Capture the cell that displays the provided text and extract its [X, Y] central coordinate. 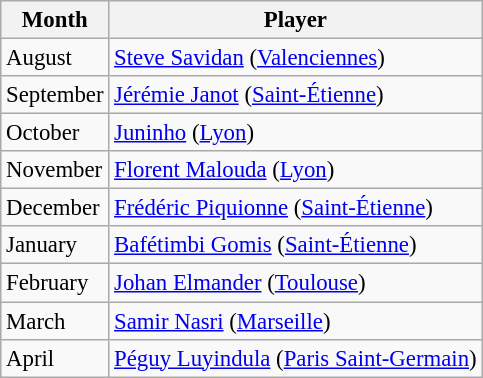
December [55, 208]
September [55, 95]
November [55, 170]
February [55, 283]
Steve Savidan (Valenciennes) [296, 58]
January [55, 245]
Month [55, 20]
Player [296, 20]
April [55, 358]
Florent Malouda (Lyon) [296, 170]
Johan Elmander (Toulouse) [296, 283]
Jérémie Janot (Saint-Étienne) [296, 95]
Bafétimbi Gomis (Saint-Étienne) [296, 245]
Péguy Luyindula (Paris Saint-Germain) [296, 358]
Juninho (Lyon) [296, 133]
March [55, 321]
October [55, 133]
Samir Nasri (Marseille) [296, 321]
Frédéric Piquionne (Saint-Étienne) [296, 208]
August [55, 58]
